From the cell containing the given text, extract its center point as (X, Y) coordinate. 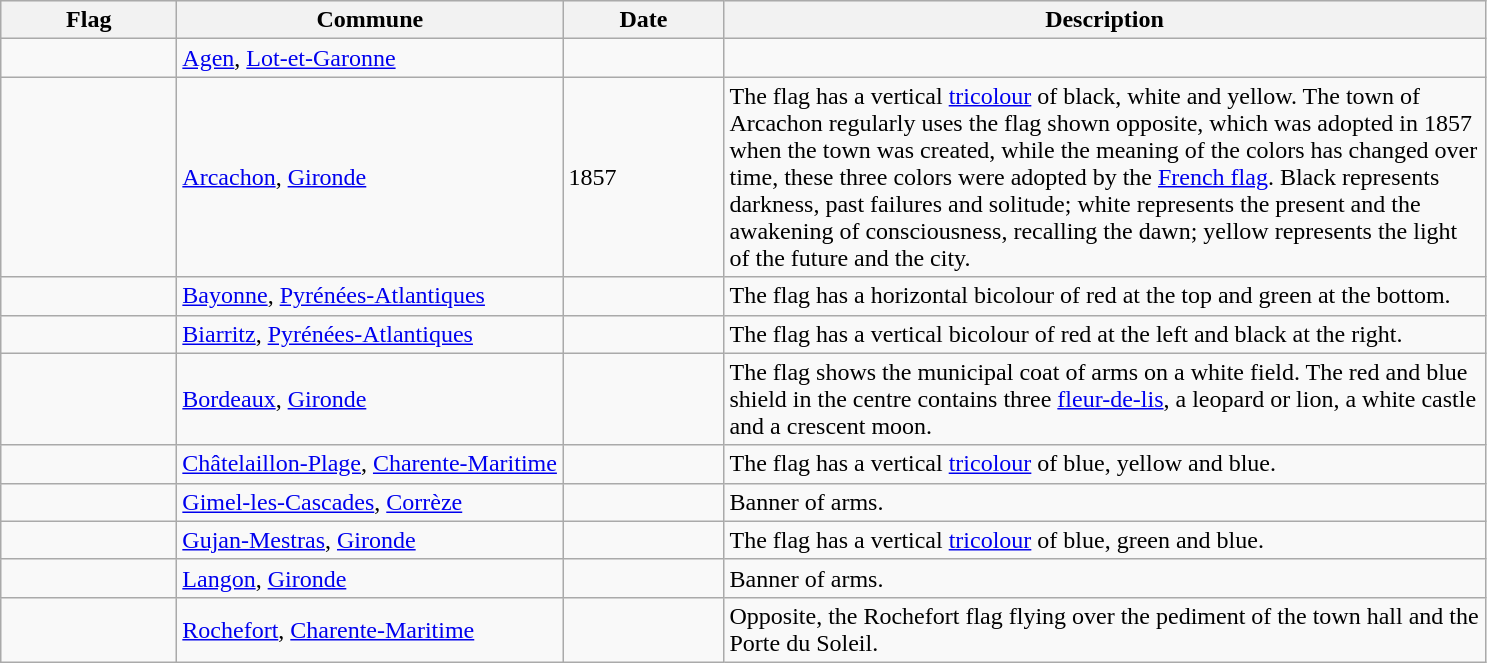
Commune (370, 20)
1857 (644, 177)
Bayonne, Pyrénées-Atlantiques (370, 296)
Arcachon, Gironde (370, 177)
Rochefort, Charente-Maritime (370, 630)
Description (1104, 20)
Langon, Gironde (370, 578)
Châtelaillon-Plage, Charente-Maritime (370, 464)
Gimel-les-Cascades, Corrèze (370, 502)
The flag has a horizontal bicolour of red at the top and green at the bottom. (1104, 296)
Agen, Lot-et-Garonne (370, 58)
Bordeaux, Gironde (370, 399)
Biarritz, Pyrénées-Atlantiques (370, 334)
Date (644, 20)
Gujan-Mestras, Gironde (370, 540)
The flag has a vertical tricolour of blue, green and blue. (1104, 540)
The flag has a vertical bicolour of red at the left and black at the right. (1104, 334)
Opposite, the Rochefort flag flying over the pediment of the town hall and the Porte du Soleil. (1104, 630)
The flag has a vertical tricolour of blue, yellow and blue. (1104, 464)
Flag (89, 20)
